Detect which cell encompasses the target text, then output its [x, y] center coordinate. 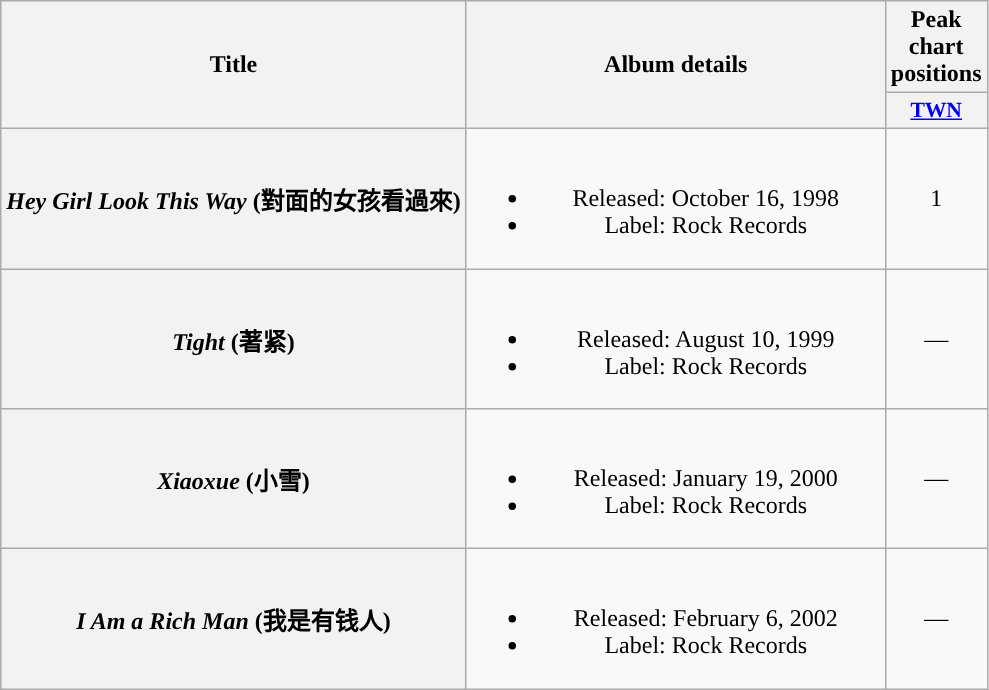
Album details [676, 65]
Peak chart positions [936, 47]
Title [234, 65]
Released: January 19, 2000Label: Rock Records [676, 479]
Xiaoxue (小雪) [234, 479]
1 [936, 198]
Tight (著紧) [234, 338]
Released: February 6, 2002Label: Rock Records [676, 619]
Released: October 16, 1998Label: Rock Records [676, 198]
TWN [936, 111]
I Am a Rich Man (我是有钱人) [234, 619]
Released: August 10, 1999Label: Rock Records [676, 338]
Hey Girl Look This Way (對面的女孩看過來) [234, 198]
